Find where the given text appears and provide that cell's center as [x, y] coordinate. 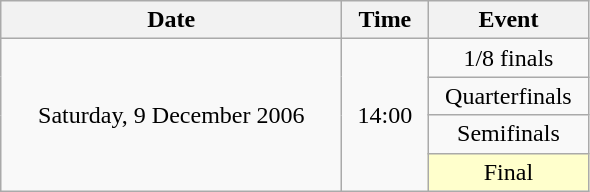
Saturday, 9 December 2006 [172, 115]
Time [385, 20]
Final [508, 172]
Semifinals [508, 134]
Event [508, 20]
14:00 [385, 115]
Quarterfinals [508, 96]
1/8 finals [508, 58]
Date [172, 20]
